Detect which cell encompasses the target text, then output its [X, Y] center coordinate. 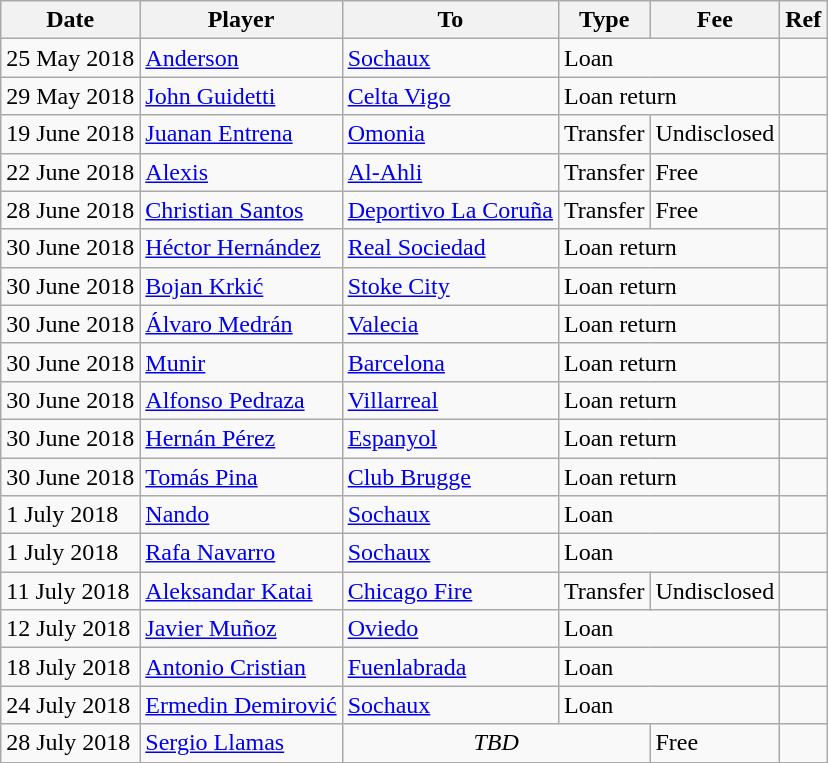
Ref [804, 20]
Juanan Entrena [241, 134]
Type [604, 20]
29 May 2018 [70, 96]
Ermedin Demirović [241, 705]
Player [241, 20]
12 July 2018 [70, 629]
24 July 2018 [70, 705]
Javier Muñoz [241, 629]
Héctor Hernández [241, 248]
John Guidetti [241, 96]
Omonia [450, 134]
19 June 2018 [70, 134]
22 June 2018 [70, 172]
Chicago Fire [450, 591]
Tomás Pina [241, 477]
Sergio Llamas [241, 743]
Deportivo La Coruña [450, 210]
Fuenlabrada [450, 667]
25 May 2018 [70, 58]
Espanyol [450, 438]
Álvaro Medrán [241, 324]
Real Sociedad [450, 248]
Antonio Cristian [241, 667]
Aleksandar Katai [241, 591]
To [450, 20]
Hernán Pérez [241, 438]
Barcelona [450, 362]
11 July 2018 [70, 591]
Oviedo [450, 629]
Fee [715, 20]
Munir [241, 362]
Valecia [450, 324]
Date [70, 20]
Nando [241, 515]
Celta Vigo [450, 96]
Stoke City [450, 286]
28 June 2018 [70, 210]
Al-Ahli [450, 172]
28 July 2018 [70, 743]
Rafa Navarro [241, 553]
Anderson [241, 58]
Christian Santos [241, 210]
Alexis [241, 172]
TBD [496, 743]
Villarreal [450, 400]
Bojan Krkić [241, 286]
Alfonso Pedraza [241, 400]
18 July 2018 [70, 667]
Club Brugge [450, 477]
